Return the [x, y] coordinate for the center point of the cell that contains the specified text.  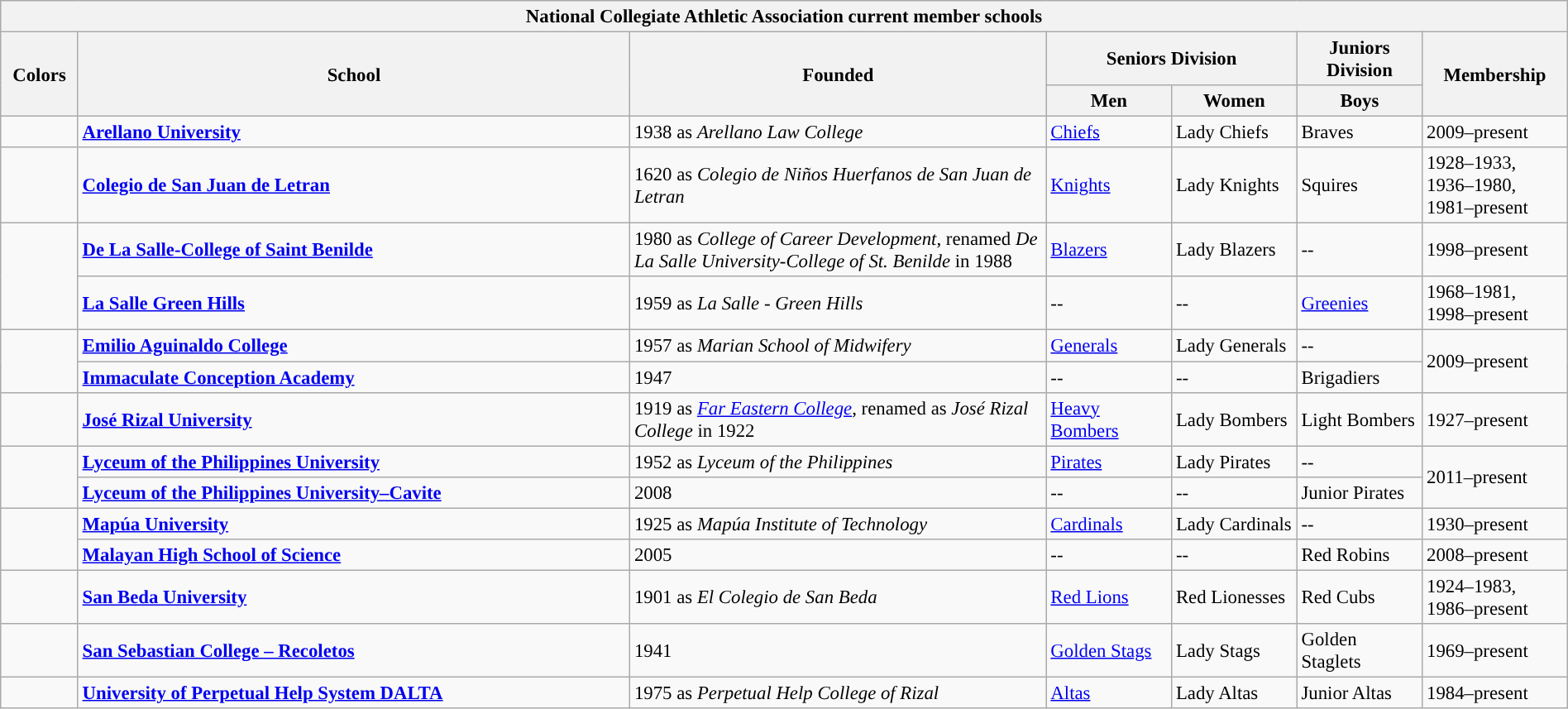
Lady Stags [1235, 650]
Malayan High School of Science [354, 555]
Knights [1109, 185]
1930–present [1495, 524]
1952 as Lyceum of the Philippines [839, 462]
1901 as El Colegio de San Beda [839, 597]
Brigadiers [1360, 377]
Greenies [1360, 303]
Lady Altas [1235, 692]
1928–1933, 1936–1980, 1981–present [1495, 185]
1938 as Arellano Law College [839, 132]
Squires [1360, 185]
Juniors Division [1360, 60]
Founded [839, 74]
1925 as Mapúa Institute of Technology [839, 524]
Lady Generals [1235, 346]
Red Cubs [1360, 597]
2005 [839, 555]
Junior Pirates [1360, 492]
1968–1981, 1998–present [1495, 303]
Boys [1360, 101]
Altas [1109, 692]
National Collegiate Athletic Association current member schools [784, 17]
Red Lions [1109, 597]
1941 [839, 650]
Heavy Bombers [1109, 419]
San Sebastian College – Recoletos [354, 650]
Cardinals [1109, 524]
Women [1235, 101]
Men [1109, 101]
School [354, 74]
Immaculate Conception Academy [354, 377]
1957 as Marian School of Midwifery [839, 346]
Golden Staglets [1360, 650]
1927–present [1495, 419]
Junior Altas [1360, 692]
De La Salle-College of Saint Benilde [354, 250]
1969–present [1495, 650]
Chiefs [1109, 132]
Pirates [1109, 462]
Braves [1360, 132]
Light Bombers [1360, 419]
Lady Blazers [1235, 250]
Lyceum of the Philippines University [354, 462]
Lady Knights [1235, 185]
1919 as Far Eastern College, renamed as José Rizal College in 1922 [839, 419]
Colegio de San Juan de Letran [354, 185]
1924–1983, 1986–present [1495, 597]
Red Lionesses [1235, 597]
Mapúa University [354, 524]
2008 [839, 492]
Lady Chiefs [1235, 132]
Emilio Aguinaldo College [354, 346]
Generals [1109, 346]
2008–present [1495, 555]
University of Perpetual Help System DALTA [354, 692]
1984–present [1495, 692]
Blazers [1109, 250]
Lady Bombers [1235, 419]
Colors [40, 74]
Lady Cardinals [1235, 524]
Lady Pirates [1235, 462]
1980 as College of Career Development, renamed De La Salle University-College of St. Benilde in 1988 [839, 250]
San Beda University [354, 597]
Lyceum of the Philippines University–Cavite [354, 492]
1947 [839, 377]
Membership [1495, 74]
1959 as La Salle - Green Hills [839, 303]
Arellano University [354, 132]
La Salle Green Hills [354, 303]
1998–present [1495, 250]
Seniors Division [1171, 60]
Golden Stags [1109, 650]
1620 as Colegio de Niños Huerfanos de San Juan de Letran [839, 185]
Red Robins [1360, 555]
2011–present [1495, 477]
José Rizal University [354, 419]
1975 as Perpetual Help College of Rizal [839, 692]
